Return [X, Y] of the center of cell containing provided text 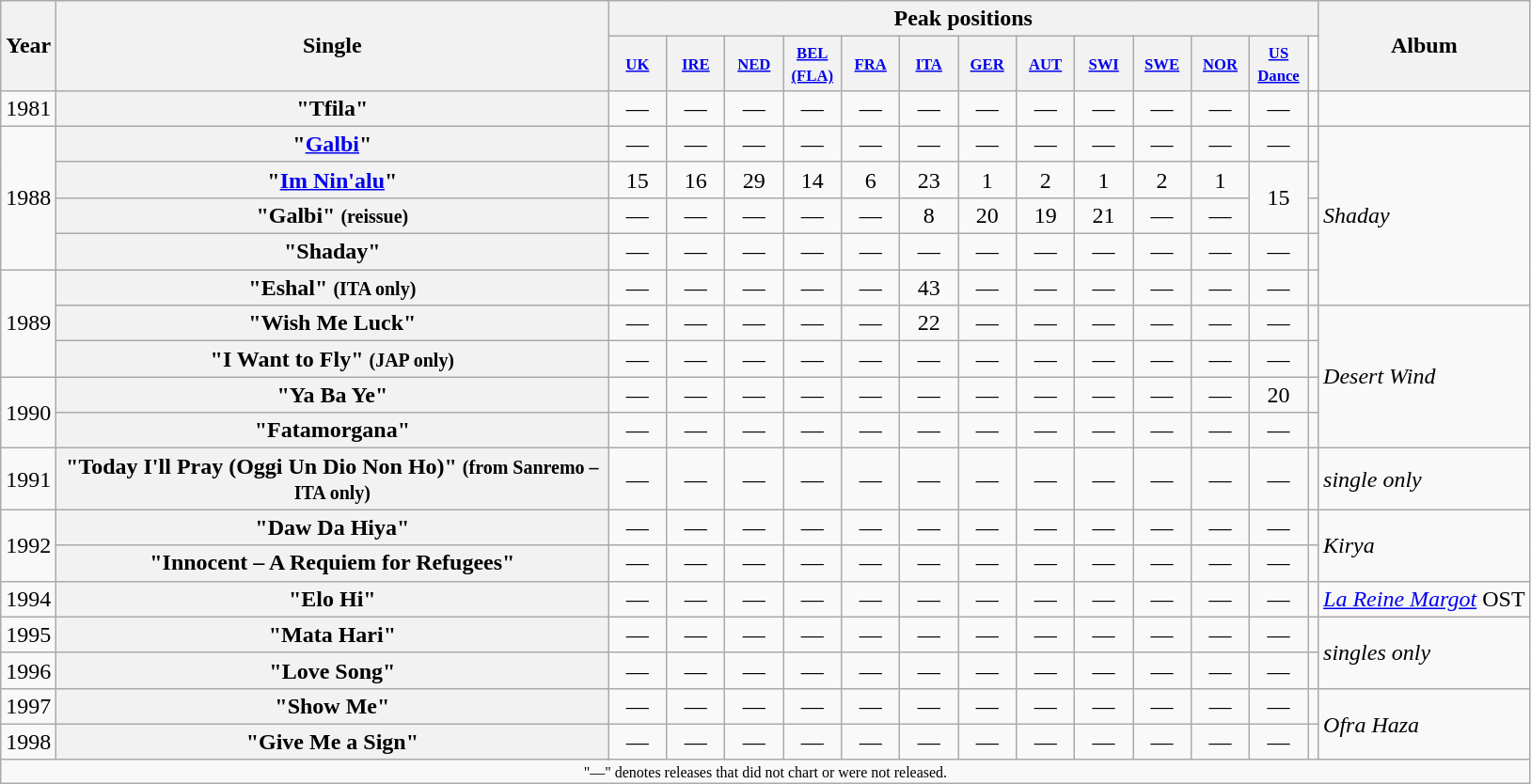
1989 [28, 323]
1981 [28, 108]
29 [754, 180]
"Today I'll Pray (Oggi Un Dio Non Ho)" (from Sanremo – ITA only) [333, 479]
Desert Wind [1425, 377]
"Tfila" [333, 108]
1997 [28, 706]
"Shaday" [333, 252]
Ofra Haza [1425, 724]
AUT [1046, 64]
1990 [28, 413]
"Galbi" (reissue) [333, 215]
21 [1104, 215]
1995 [28, 635]
ITA [929, 64]
GER [987, 64]
"Show Me" [333, 706]
23 [929, 180]
"Eshal" (ITA only) [333, 288]
19 [1046, 215]
La Reine Margot OST [1425, 599]
Year [28, 46]
Shaday [1425, 215]
NOR [1221, 64]
"Fatamorgana" [333, 431]
"Mata Hari" [333, 635]
"Give Me a Sign" [333, 742]
"Daw Da Hiya" [333, 527]
"Elo Hi" [333, 599]
single only [1425, 479]
8 [929, 215]
1988 [28, 197]
Peak positions [963, 19]
6 [871, 180]
"Im Nin'alu" [333, 180]
1991 [28, 479]
16 [696, 180]
1992 [28, 545]
"—" denotes releases that did not chart or were not released. [765, 771]
43 [929, 288]
Kirya [1425, 545]
US Dance [1279, 64]
"Ya Ba Ye" [333, 395]
SWI [1104, 64]
NED [754, 64]
1996 [28, 670]
FRA [871, 64]
1994 [28, 599]
14 [813, 180]
singles only [1425, 652]
"Galbi" [333, 144]
IRE [696, 64]
1998 [28, 742]
Album [1425, 46]
"Innocent – A Requiem for Refugees" [333, 563]
22 [929, 323]
"I Want to Fly" (JAP only) [333, 359]
SWE [1162, 64]
BEL(FLA) [813, 64]
"Love Song" [333, 670]
Single [333, 46]
UK [638, 64]
"Wish Me Luck" [333, 323]
